For the text-containing cell, return its midpoint in [X, Y] coordinate format. 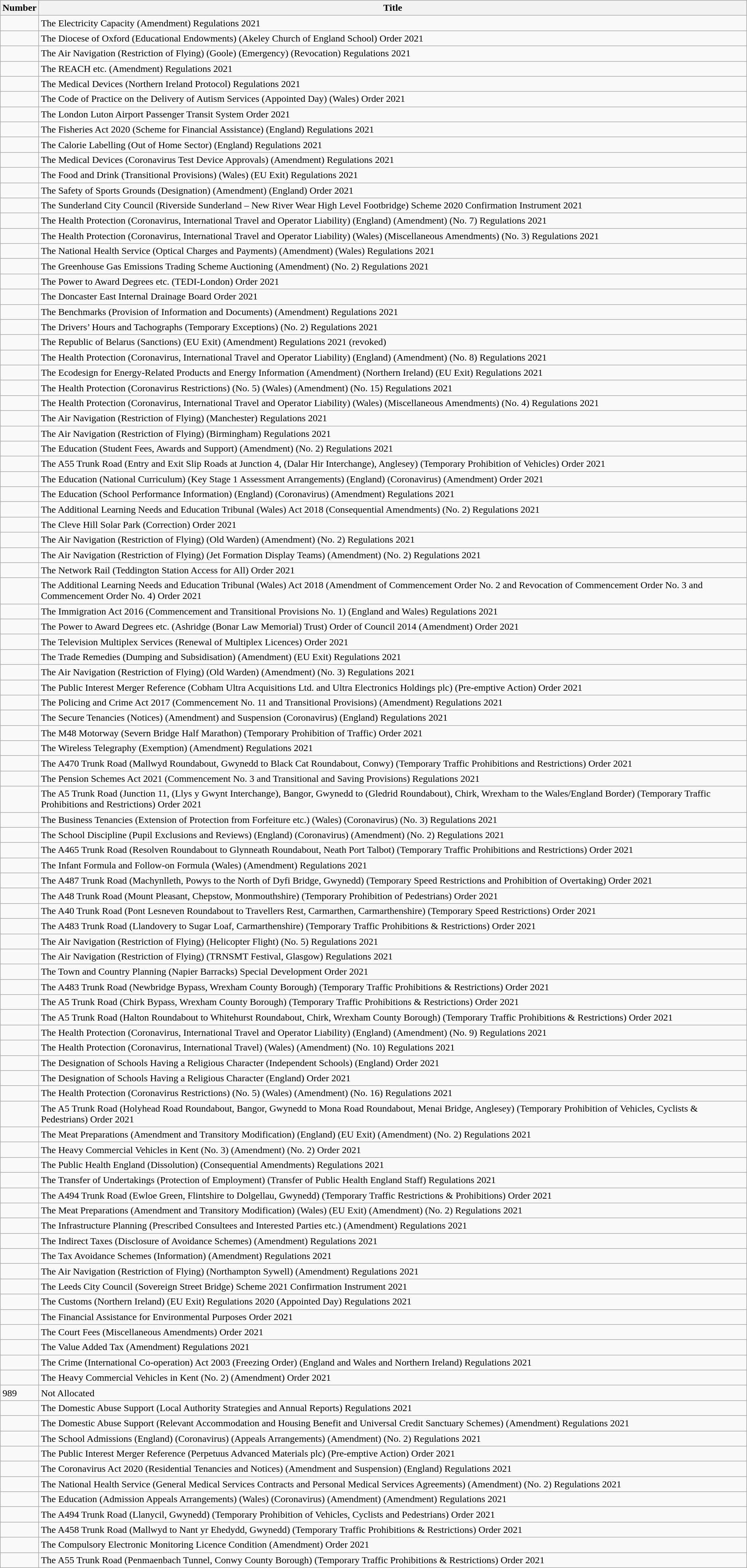
The A55 Trunk Road (Penmaenbach Tunnel, Conwy County Borough) (Temporary Traffic Prohibitions & Restrictions) Order 2021 [393, 1560]
The Air Navigation (Restriction of Flying) (Northampton Sywell) (Amendment) Regulations 2021 [393, 1271]
The Cleve Hill Solar Park (Correction) Order 2021 [393, 525]
The Coronavirus Act 2020 (Residential Tenancies and Notices) (Amendment and Suspension) (England) Regulations 2021 [393, 1469]
The A55 Trunk Road (Entry and Exit Slip Roads at Junction 4, (Dalar Hir Interchange), Anglesey) (Temporary Prohibition of Vehicles) Order 2021 [393, 464]
The Health Protection (Coronavirus, International Travel and Operator Liability) (England) (Amendment) (No. 8) Regulations 2021 [393, 357]
The Television Multiplex Services (Renewal of Multiplex Licences) Order 2021 [393, 642]
The Air Navigation (Restriction of Flying) (Old Warden) (Amendment) (No. 2) Regulations 2021 [393, 540]
The National Health Service (Optical Charges and Payments) (Amendment) (Wales) Regulations 2021 [393, 251]
The Health Protection (Coronavirus, International Travel and Operator Liability) (Wales) (Miscellaneous Amendments) (No. 3) Regulations 2021 [393, 236]
The Health Protection (Coronavirus, International Travel and Operator Liability) (England) (Amendment) (No. 7) Regulations 2021 [393, 221]
The Code of Practice on the Delivery of Autism Services (Appointed Day) (Wales) Order 2021 [393, 99]
The Health Protection (Coronavirus, International Travel and Operator Liability) (England) (Amendment) (No. 9) Regulations 2021 [393, 1033]
The Medical Devices (Coronavirus Test Device Approvals) (Amendment) Regulations 2021 [393, 160]
The Health Protection (Coronavirus Restrictions) (No. 5) (Wales) (Amendment) (No. 16) Regulations 2021 [393, 1093]
The Domestic Abuse Support (Local Authority Strategies and Annual Reports) Regulations 2021 [393, 1408]
The Air Navigation (Restriction of Flying) (Manchester) Regulations 2021 [393, 418]
The Policing and Crime Act 2017 (Commencement No. 11 and Transitional Provisions) (Amendment) Regulations 2021 [393, 703]
The Power to Award Degrees etc. (Ashridge (Bonar Law Memorial) Trust) Order of Council 2014 (Amendment) Order 2021 [393, 626]
The London Luton Airport Passenger Transit System Order 2021 [393, 114]
The A5 Trunk Road (Chirk Bypass, Wrexham County Borough) (Temporary Traffic Prohibitions & Restrictions) Order 2021 [393, 1002]
The Air Navigation (Restriction of Flying) (Birmingham) Regulations 2021 [393, 433]
The Value Added Tax (Amendment) Regulations 2021 [393, 1347]
The Health Protection (Coronavirus, International Travel and Operator Liability) (Wales) (Miscellaneous Amendments) (No. 4) Regulations 2021 [393, 403]
The Education (School Performance Information) (England) (Coronavirus) (Amendment) Regulations 2021 [393, 494]
The Health Protection (Coronavirus Restrictions) (No. 5) (Wales) (Amendment) (No. 15) Regulations 2021 [393, 388]
The School Admissions (England) (Coronavirus) (Appeals Arrangements) (Amendment) (No. 2) Regulations 2021 [393, 1439]
The Education (National Curriculum) (Key Stage 1 Assessment Arrangements) (England) (Coronavirus) (Amendment) Order 2021 [393, 479]
The A465 Trunk Road (Resolven Roundabout to Glynneath Roundabout, Neath Port Talbot) (Temporary Traffic Prohibitions and Restrictions) Order 2021 [393, 850]
The Air Navigation (Restriction of Flying) (Jet Formation Display Teams) (Amendment) (No. 2) Regulations 2021 [393, 555]
The REACH etc. (Amendment) Regulations 2021 [393, 69]
The Designation of Schools Having a Religious Character (Independent Schools) (England) Order 2021 [393, 1063]
The Diocese of Oxford (Educational Endowments) (Akeley Church of England School) Order 2021 [393, 38]
The Health Protection (Coronavirus, International Travel) (Wales) (Amendment) (No. 10) Regulations 2021 [393, 1048]
The Business Tenancies (Extension of Protection from Forfeiture etc.) (Wales) (Coronavirus) (No. 3) Regulations 2021 [393, 820]
The Financial Assistance for Environmental Purposes Order 2021 [393, 1317]
The Secure Tenancies (Notices) (Amendment) and Suspension (Coronavirus) (England) Regulations 2021 [393, 718]
The Medical Devices (Northern Ireland Protocol) Regulations 2021 [393, 84]
The Benchmarks (Provision of Information and Documents) (Amendment) Regulations 2021 [393, 312]
The A483 Trunk Road (Newbridge Bypass, Wrexham County Borough) (Temporary Traffic Prohibitions & Restrictions) Order 2021 [393, 987]
The Heavy Commercial Vehicles in Kent (No. 3) (Amendment) (No. 2) Order 2021 [393, 1150]
The Additional Learning Needs and Education Tribunal (Wales) Act 2018 (Consequential Amendments) (No. 2) Regulations 2021 [393, 509]
The Air Navigation (Restriction of Flying) (Old Warden) (Amendment) (No. 3) Regulations 2021 [393, 672]
The Town and Country Planning (Napier Barracks) Special Development Order 2021 [393, 972]
The A494 Trunk Road (Ewloe Green, Flintshire to Dolgellau, Gwynedd) (Temporary Traffic Restrictions & Prohibitions) Order 2021 [393, 1195]
989 [20, 1393]
The Education (Student Fees, Awards and Support) (Amendment) (No. 2) Regulations 2021 [393, 449]
The Crime (International Co-operation) Act 2003 (Freezing Order) (England and Wales and Northern Ireland) Regulations 2021 [393, 1362]
The Immigration Act 2016 (Commencement and Transitional Provisions No. 1) (England and Wales) Regulations 2021 [393, 611]
Not Allocated [393, 1393]
The Compulsory Electronic Monitoring Licence Condition (Amendment) Order 2021 [393, 1545]
The A40 Trunk Road (Pont Lesneven Roundabout to Travellers Rest, Carmarthen, Carmarthenshire) (Temporary Speed Restrictions) Order 2021 [393, 911]
The Court Fees (Miscellaneous Amendments) Order 2021 [393, 1332]
The A48 Trunk Road (Mount Pleasant, Chepstow, Monmouthshire) (Temporary Prohibition of Pedestrians) Order 2021 [393, 896]
Title [393, 8]
The A458 Trunk Road (Mallwyd to Nant yr Ehedydd, Gwynedd) (Temporary Traffic Prohibitions & Restrictions) Order 2021 [393, 1530]
The Calorie Labelling (Out of Home Sector) (England) Regulations 2021 [393, 145]
The A494 Trunk Road (Llanycil, Gwynedd) (Temporary Prohibition of Vehicles, Cyclists and Pedestrians) Order 2021 [393, 1514]
The Trade Remedies (Dumping and Subsidisation) (Amendment) (EU Exit) Regulations 2021 [393, 657]
The School Discipline (Pupil Exclusions and Reviews) (England) (Coronavirus) (Amendment) (No. 2) Regulations 2021 [393, 835]
The Public Interest Merger Reference (Perpetuus Advanced Materials plc) (Pre-emptive Action) Order 2021 [393, 1454]
The A483 Trunk Road (Llandovery to Sugar Loaf, Carmarthenshire) (Temporary Traffic Prohibitions & Restrictions) Order 2021 [393, 926]
The Safety of Sports Grounds (Designation) (Amendment) (England) Order 2021 [393, 190]
The Education (Admission Appeals Arrangements) (Wales) (Coronavirus) (Amendment) (Amendment) Regulations 2021 [393, 1499]
The Electricity Capacity (Amendment) Regulations 2021 [393, 23]
The Tax Avoidance Schemes (Information) (Amendment) Regulations 2021 [393, 1256]
The Leeds City Council (Sovereign Street Bridge) Scheme 2021 Confirmation Instrument 2021 [393, 1287]
The Pension Schemes Act 2021 (Commencement No. 3 and Transitional and Saving Provisions) Regulations 2021 [393, 779]
The Meat Preparations (Amendment and Transitory Modification) (England) (EU Exit) (Amendment) (No. 2) Regulations 2021 [393, 1134]
The Transfer of Undertakings (Protection of Employment) (Transfer of Public Health England Staff) Regulations 2021 [393, 1180]
The Air Navigation (Restriction of Flying) (TRNSMT Festival, Glasgow) Regulations 2021 [393, 957]
The Public Interest Merger Reference (Cobham Ultra Acquisitions Ltd. and Ultra Electronics Holdings plc) (Pre-emptive Action) Order 2021 [393, 687]
The National Health Service (General Medical Services Contracts and Personal Medical Services Agreements) (Amendment) (No. 2) Regulations 2021 [393, 1484]
The A487 Trunk Road (Machynlleth, Powys to the North of Dyfi Bridge, Gwynedd) (Temporary Speed Restrictions and Prohibition of Overtaking) Order 2021 [393, 880]
The Infant Formula and Follow-on Formula (Wales) (Amendment) Regulations 2021 [393, 865]
The Sunderland City Council (Riverside Sunderland – New River Wear High Level Footbridge) Scheme 2020 Confirmation Instrument 2021 [393, 206]
The Public Health England (Dissolution) (Consequential Amendments) Regulations 2021 [393, 1165]
Number [20, 8]
The Network Rail (Teddington Station Access for All) Order 2021 [393, 570]
The Heavy Commercial Vehicles in Kent (No. 2) (Amendment) Order 2021 [393, 1378]
The Fisheries Act 2020 (Scheme for Financial Assistance) (England) Regulations 2021 [393, 129]
The Air Navigation (Restriction of Flying) (Helicopter Flight) (No. 5) Regulations 2021 [393, 941]
The Power to Award Degrees etc. (TEDI-London) Order 2021 [393, 281]
The Drivers’ Hours and Tachographs (Temporary Exceptions) (No. 2) Regulations 2021 [393, 327]
The Doncaster East Internal Drainage Board Order 2021 [393, 297]
The Food and Drink (Transitional Provisions) (Wales) (EU Exit) Regulations 2021 [393, 175]
The M48 Motorway (Severn Bridge Half Marathon) (Temporary Prohibition of Traffic) Order 2021 [393, 733]
The Air Navigation (Restriction of Flying) (Goole) (Emergency) (Revocation) Regulations 2021 [393, 54]
The Ecodesign for Energy-Related Products and Energy Information (Amendment) (Northern Ireland) (EU Exit) Regulations 2021 [393, 373]
The Wireless Telegraphy (Exemption) (Amendment) Regulations 2021 [393, 748]
The Republic of Belarus (Sanctions) (EU Exit) (Amendment) Regulations 2021 (revoked) [393, 342]
The A470 Trunk Road (Mallwyd Roundabout, Gwynedd to Black Cat Roundabout, Conwy) (Temporary Traffic Prohibitions and Restrictions) Order 2021 [393, 763]
The Customs (Northern Ireland) (EU Exit) Regulations 2020 (Appointed Day) Regulations 2021 [393, 1302]
The Indirect Taxes (Disclosure of Avoidance Schemes) (Amendment) Regulations 2021 [393, 1241]
The Meat Preparations (Amendment and Transitory Modification) (Wales) (EU Exit) (Amendment) (No. 2) Regulations 2021 [393, 1211]
The Greenhouse Gas Emissions Trading Scheme Auctioning (Amendment) (No. 2) Regulations 2021 [393, 266]
The Designation of Schools Having a Religious Character (England) Order 2021 [393, 1078]
The Domestic Abuse Support (Relevant Accommodation and Housing Benefit and Universal Credit Sanctuary Schemes) (Amendment) Regulations 2021 [393, 1423]
The Infrastructure Planning (Prescribed Consultees and Interested Parties etc.) (Amendment) Regulations 2021 [393, 1226]
